Detect which cell encompasses the target text, then output its (x, y) center coordinate. 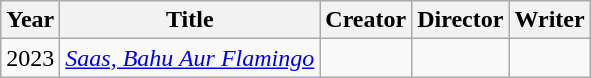
Title (190, 20)
Year (30, 20)
Saas, Bahu Aur Flamingo (190, 58)
Creator (366, 20)
Director (460, 20)
Writer (550, 20)
2023 (30, 58)
